Locate the cell with the specified text and output its [X, Y] center coordinate. 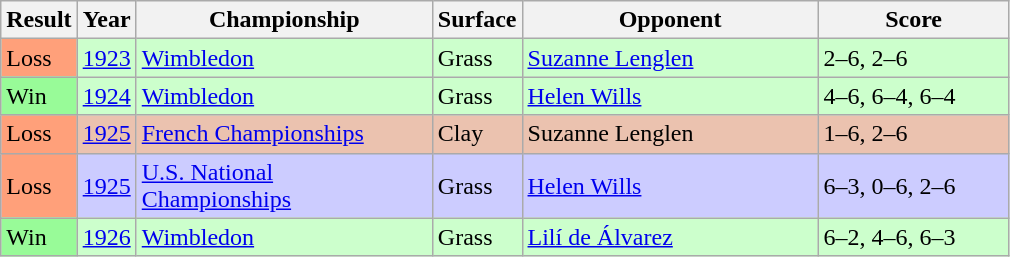
Opponent [670, 20]
Surface [477, 20]
Lilí de Álvarez [670, 237]
6–2, 4–6, 6–3 [914, 237]
4–6, 6–4, 6–4 [914, 96]
1924 [106, 96]
6–3, 0–6, 2–6 [914, 186]
Score [914, 20]
Result [39, 20]
1923 [106, 58]
2–6, 2–6 [914, 58]
Clay [477, 134]
Championship [284, 20]
Year [106, 20]
1926 [106, 237]
French Championships [284, 134]
1–6, 2–6 [914, 134]
U.S. National Championships [284, 186]
